Capture the cell that displays the provided text and extract its [x, y] central coordinate. 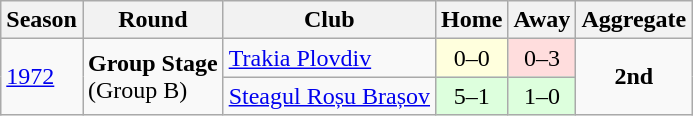
Steagul Roșu Brașov [329, 96]
Group Stage(Group B) [152, 77]
1–0 [542, 96]
2nd [634, 77]
Trakia Plovdiv [329, 58]
1972 [42, 77]
Away [542, 20]
Aggregate [634, 20]
Round [152, 20]
Club [329, 20]
Season [42, 20]
Home [472, 20]
0–3 [542, 58]
0–0 [472, 58]
5–1 [472, 96]
